Return the [X, Y] coordinate for the center point of the cell that contains the specified text.  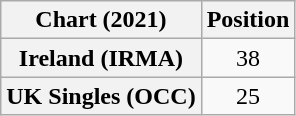
Ireland (IRMA) [101, 58]
Chart (2021) [101, 20]
25 [248, 96]
Position [248, 20]
UK Singles (OCC) [101, 96]
38 [248, 58]
